For the text-containing cell, return its midpoint in [X, Y] coordinate format. 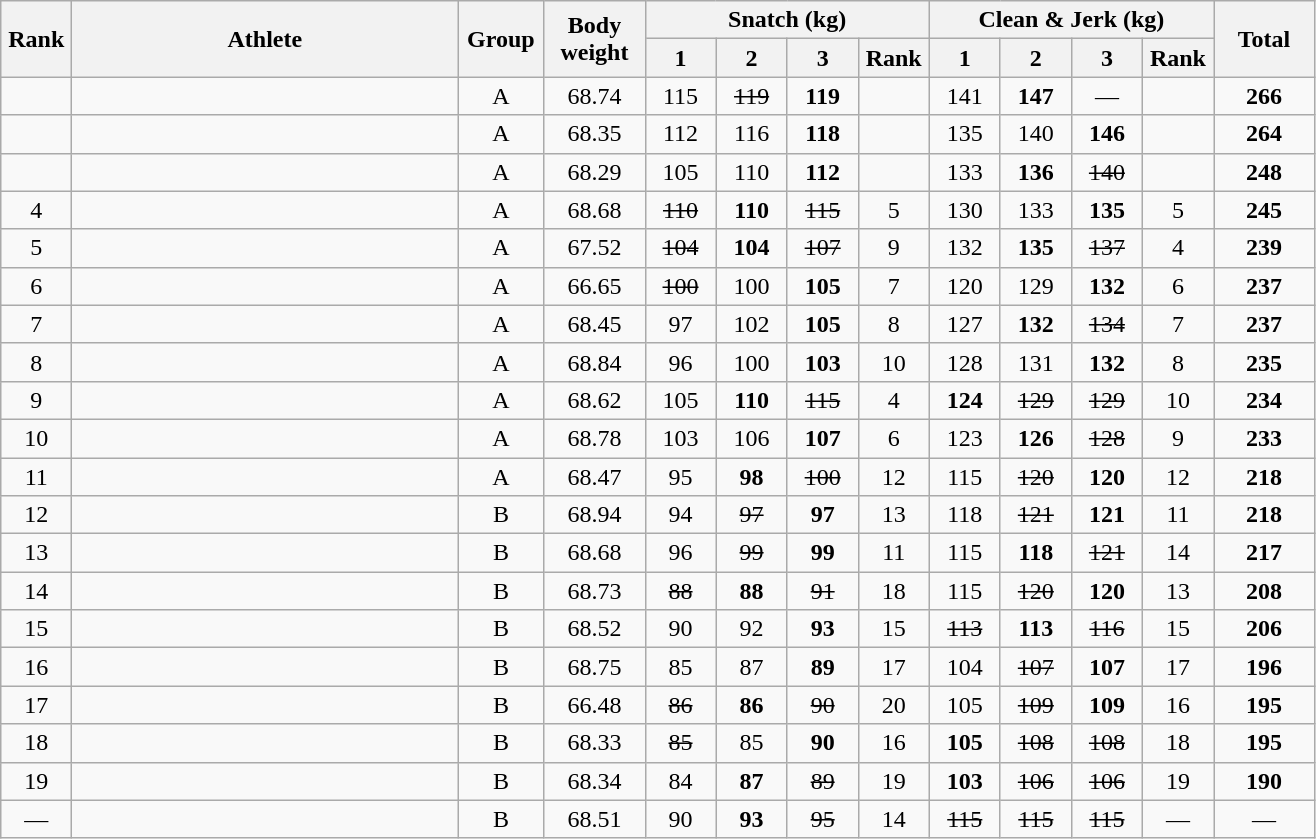
68.75 [594, 667]
233 [1264, 438]
102 [752, 324]
68.52 [594, 629]
Body weight [594, 39]
190 [1264, 781]
68.74 [594, 96]
68.94 [594, 515]
68.51 [594, 819]
196 [1264, 667]
92 [752, 629]
234 [1264, 400]
131 [1036, 362]
66.65 [594, 286]
248 [1264, 172]
137 [1106, 248]
20 [894, 705]
Clean & Jerk (kg) [1071, 20]
68.78 [594, 438]
66.48 [594, 705]
264 [1264, 134]
130 [964, 210]
68.73 [594, 591]
141 [964, 96]
94 [680, 515]
68.35 [594, 134]
84 [680, 781]
68.84 [594, 362]
235 [1264, 362]
67.52 [594, 248]
124 [964, 400]
146 [1106, 134]
266 [1264, 96]
68.45 [594, 324]
Snatch (kg) [787, 20]
136 [1036, 172]
68.29 [594, 172]
Total [1264, 39]
98 [752, 477]
208 [1264, 591]
127 [964, 324]
Group [501, 39]
147 [1036, 96]
Athlete [265, 39]
68.62 [594, 400]
245 [1264, 210]
68.34 [594, 781]
68.47 [594, 477]
123 [964, 438]
217 [1264, 553]
68.33 [594, 743]
126 [1036, 438]
206 [1264, 629]
91 [822, 591]
239 [1264, 248]
134 [1106, 324]
